Search for the cell housing the specified text and yield its (X, Y) center coordinate. 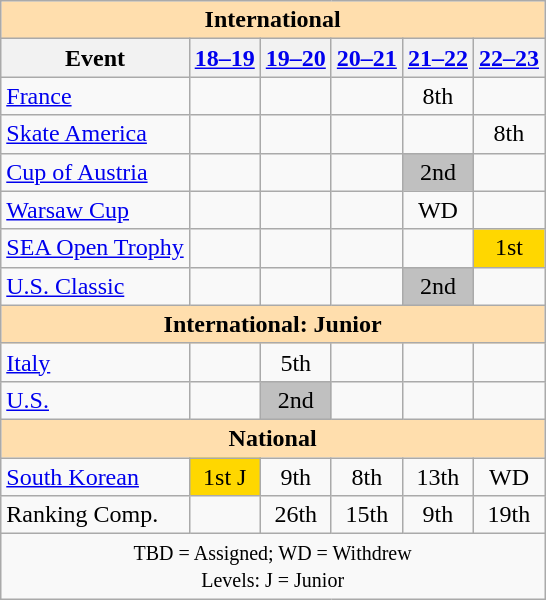
19–20 (296, 58)
19th (508, 515)
1st (508, 248)
France (95, 96)
26th (296, 515)
Skate America (95, 134)
1st J (224, 477)
International (273, 20)
21–22 (438, 58)
Warsaw Cup (95, 210)
20–21 (366, 58)
22–23 (508, 58)
South Korean (95, 477)
U.S. Classic (95, 286)
TBD = Assigned; WD = Withdrew Levels: J = Junior (273, 566)
International: Junior (273, 324)
5th (296, 362)
Ranking Comp. (95, 515)
National (273, 438)
18–19 (224, 58)
Cup of Austria (95, 172)
U.S. (95, 400)
Italy (95, 362)
Event (95, 58)
15th (366, 515)
SEA Open Trophy (95, 248)
13th (438, 477)
